Return the [x, y] coordinate for the center point of the cell that contains the specified text.  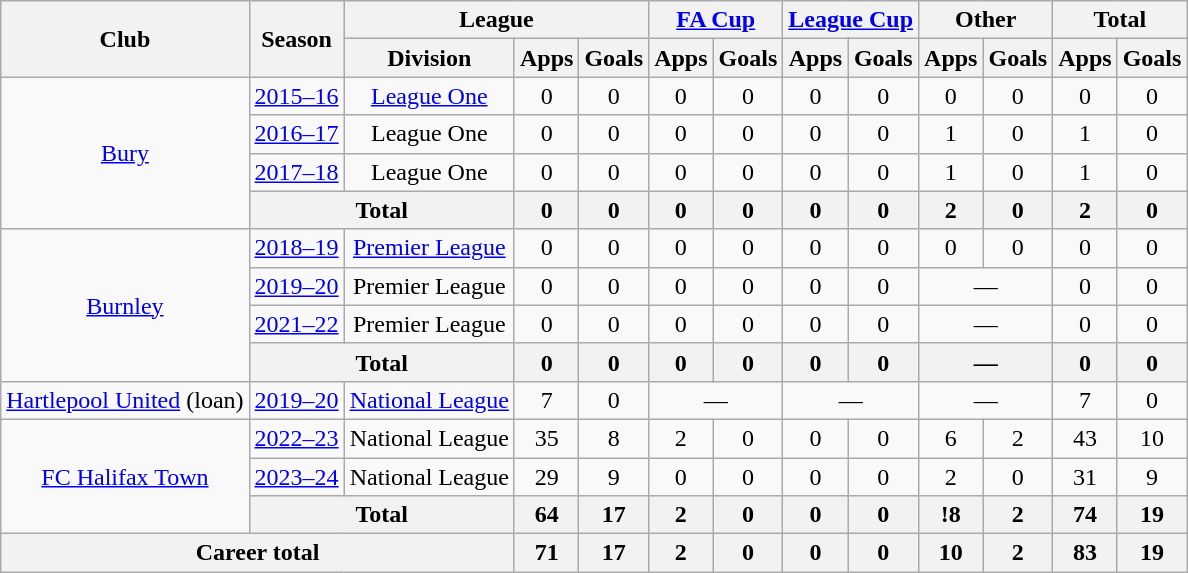
Burnley [125, 305]
Career total [258, 553]
Division [429, 58]
43 [1085, 438]
Club [125, 39]
2023–24 [296, 477]
71 [546, 553]
2021–22 [296, 324]
2018–19 [296, 248]
League [496, 20]
31 [1085, 477]
83 [1085, 553]
35 [546, 438]
74 [1085, 515]
2017–18 [296, 172]
Other [986, 20]
Season [296, 39]
8 [614, 438]
29 [546, 477]
FC Halifax Town [125, 476]
2016–17 [296, 134]
2022–23 [296, 438]
!8 [951, 515]
Hartlepool United (loan) [125, 400]
2015–16 [296, 96]
Bury [125, 153]
FA Cup [716, 20]
League Cup [851, 20]
6 [951, 438]
64 [546, 515]
